Identify which cell holds the provided text, then report its [X, Y] central coordinate. 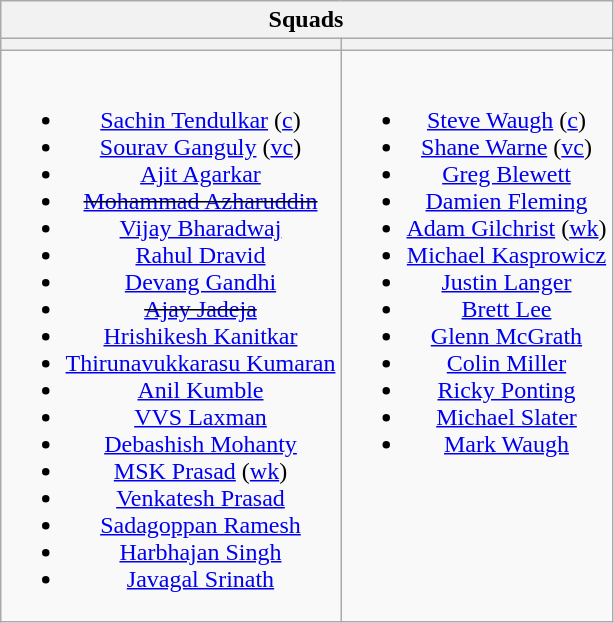
Squads [306, 20]
